Determine the [X, Y] coordinate at the center of the cell enclosing the given text.  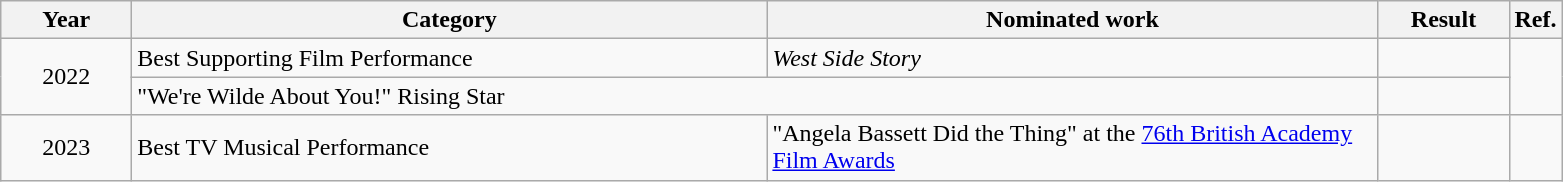
"We're Wilde About You!" Rising Star [755, 96]
2023 [66, 148]
Year [66, 20]
West Side Story [1072, 58]
"Angela Bassett Did the Thing" at the 76th British Academy Film Awards [1072, 148]
Result [1444, 20]
Best Supporting Film Performance [450, 58]
Nominated work [1072, 20]
Category [450, 20]
Best TV Musical Performance [450, 148]
2022 [66, 77]
Ref. [1536, 20]
